Extract the [x, y] coordinate from the center of the cell holding the provided text.  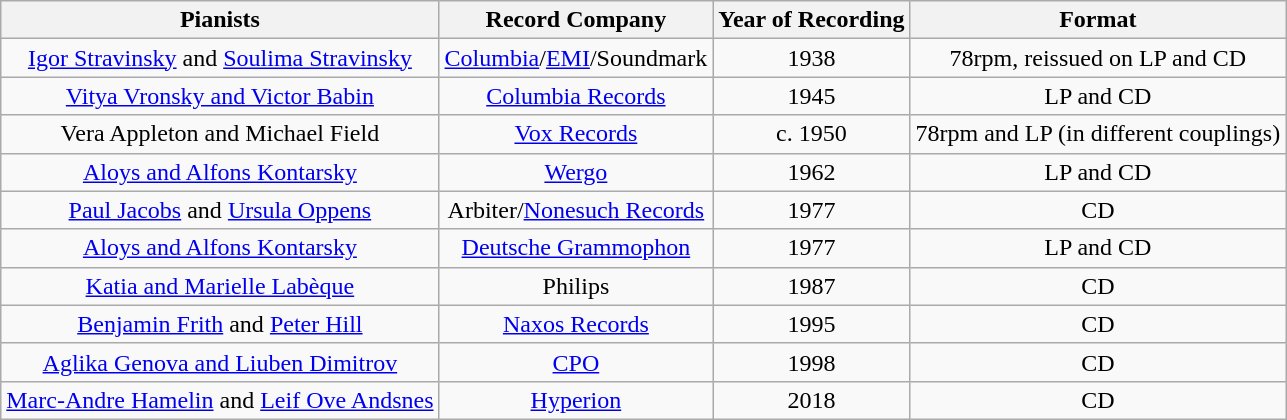
Deutsche Grammophon [576, 248]
Format [1098, 20]
2018 [812, 400]
Hyperion [576, 400]
Paul Jacobs and Ursula Oppens [220, 210]
Naxos Records [576, 324]
CPO [576, 362]
Year of Recording [812, 20]
1938 [812, 58]
Wergo [576, 172]
1962 [812, 172]
Vera Appleton and Michael Field [220, 134]
Igor Stravinsky and Soulima Stravinsky [220, 58]
1995 [812, 324]
1987 [812, 286]
Record Company [576, 20]
Vox Records [576, 134]
Columbia/EMI/Soundmark [576, 58]
c. 1950 [812, 134]
Katia and Marielle Labèque [220, 286]
1945 [812, 96]
Columbia Records [576, 96]
Marc-Andre Hamelin and Leif Ove Andsnes [220, 400]
Pianists [220, 20]
Vitya Vronsky and Victor Babin [220, 96]
Philips [576, 286]
78rpm, reissued on LP and CD [1098, 58]
78rpm and LP (in different couplings) [1098, 134]
Aglika Genova and Liuben Dimitrov [220, 362]
1998 [812, 362]
Benjamin Frith and Peter Hill [220, 324]
Arbiter/Nonesuch Records [576, 210]
